Pinpoint the cell where the given text exists, returning its [x, y] midpoint coordinate. 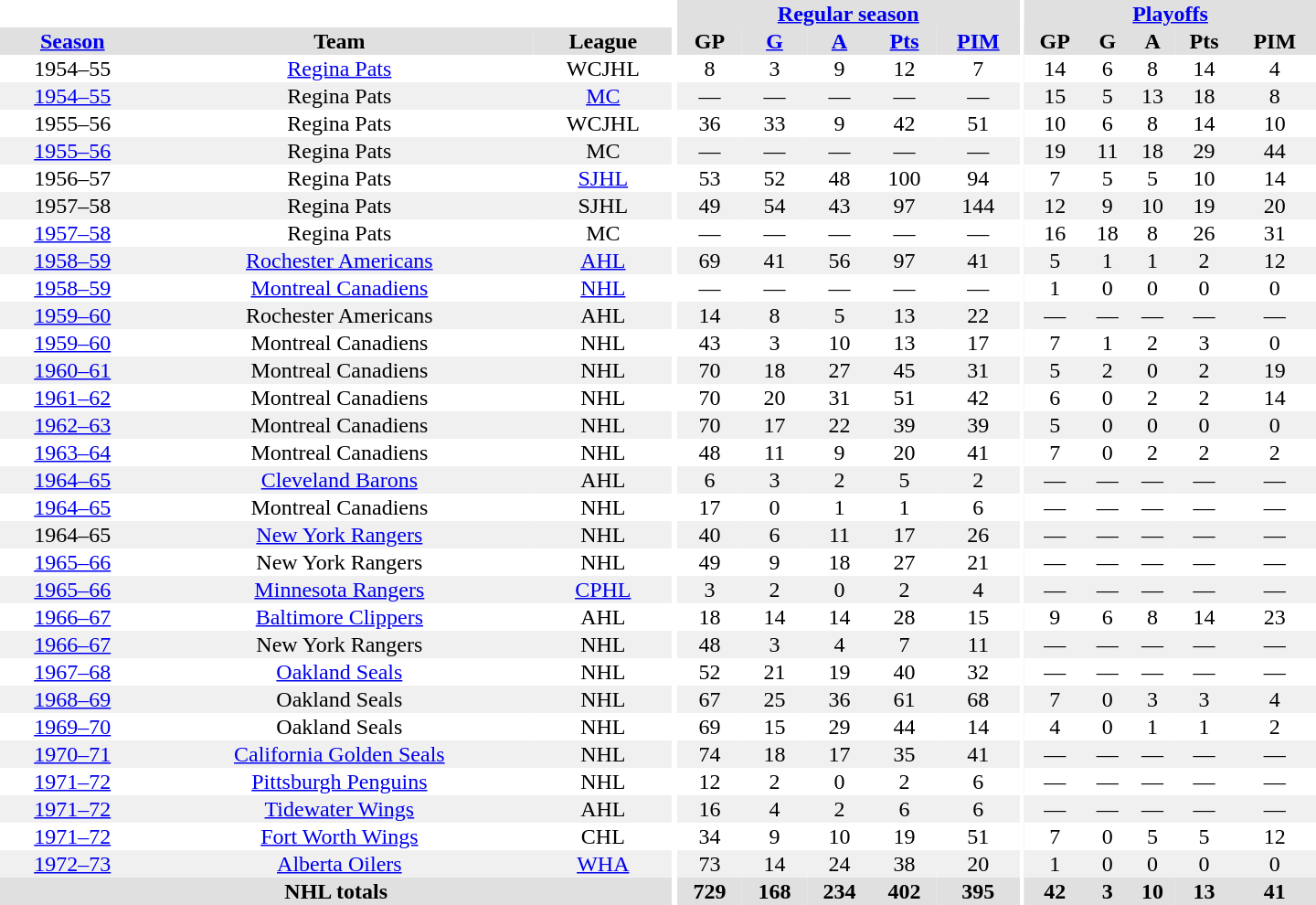
34 [709, 836]
32 [978, 672]
Cleveland Barons [340, 480]
League [603, 41]
1967–68 [73, 672]
Fort Worth Wings [340, 836]
144 [978, 206]
56 [839, 261]
Team [340, 41]
1970–71 [73, 754]
68 [978, 699]
1962–63 [73, 425]
67 [709, 699]
73 [709, 864]
168 [775, 891]
28 [905, 617]
CPHL [603, 590]
Regular season [848, 14]
1956–57 [73, 178]
395 [978, 891]
1972–73 [73, 864]
25 [775, 699]
1969–70 [73, 727]
1961–62 [73, 398]
45 [905, 370]
1968–69 [73, 699]
Tidewater Wings [340, 809]
24 [839, 864]
Minnesota Rangers [340, 590]
23 [1274, 617]
Pittsburgh Penguins [340, 782]
Alberta Oilers [340, 864]
Playoffs [1170, 14]
38 [905, 864]
WHA [603, 864]
1960–61 [73, 370]
234 [839, 891]
74 [709, 754]
94 [978, 178]
54 [775, 206]
100 [905, 178]
61 [905, 699]
53 [709, 178]
California Golden Seals [340, 754]
402 [905, 891]
35 [905, 754]
1963–64 [73, 452]
CHL [603, 836]
Season [73, 41]
Baltimore Clippers [340, 617]
NHL totals [336, 891]
33 [775, 123]
729 [709, 891]
